Provide the (X, Y) coordinate of the cell's center where the given text is located.  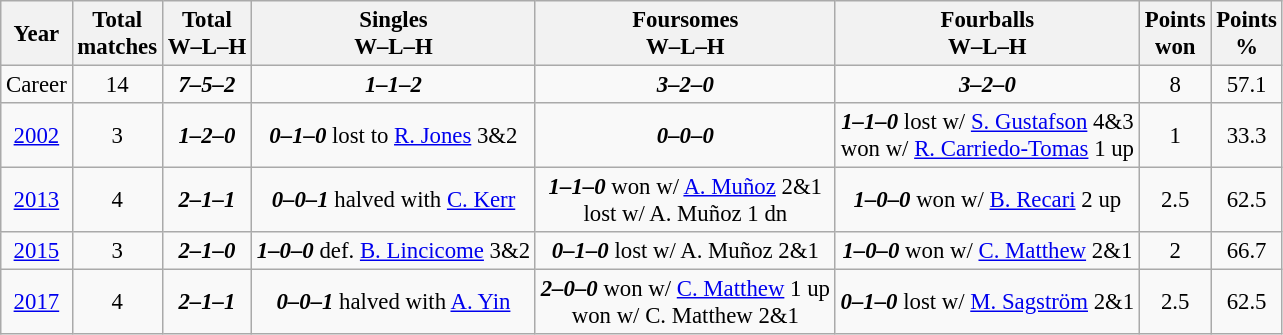
2002 (36, 136)
1–0–0 won w/ B. Recari 2 up (987, 200)
1–1–2 (393, 85)
1–2–0 (206, 136)
2015 (36, 251)
1–1–0 won w/ A. Muñoz 2&1lost w/ A. Muñoz 1 dn (685, 200)
66.7 (1246, 251)
14 (117, 85)
8 (1176, 85)
FourballsW–L–H (987, 34)
1–1–0 lost w/ S. Gustafson 4&3won w/ R. Carriedo-Tomas 1 up (987, 136)
SinglesW–L–H (393, 34)
Totalmatches (117, 34)
57.1 (1246, 85)
0–1–0 lost w/ A. Muñoz 2&1 (685, 251)
Career (36, 85)
2–0–0 won w/ C. Matthew 1 upwon w/ C. Matthew 2&1 (685, 302)
2017 (36, 302)
0–1–0 lost to R. Jones 3&2 (393, 136)
0–0–1 halved with C. Kerr (393, 200)
2–1–0 (206, 251)
7–5–2 (206, 85)
0–0–0 (685, 136)
2013 (36, 200)
Points% (1246, 34)
Pointswon (1176, 34)
0–1–0 lost w/ M. Sagström 2&1 (987, 302)
1 (1176, 136)
FoursomesW–L–H (685, 34)
0–0–1 halved with A. Yin (393, 302)
Year (36, 34)
1–0–0 def. B. Lincicome 3&2 (393, 251)
33.3 (1246, 136)
2 (1176, 251)
1–0–0 won w/ C. Matthew 2&1 (987, 251)
TotalW–L–H (206, 34)
